Provide the (x, y) coordinate of the cell's center where the given text is located.  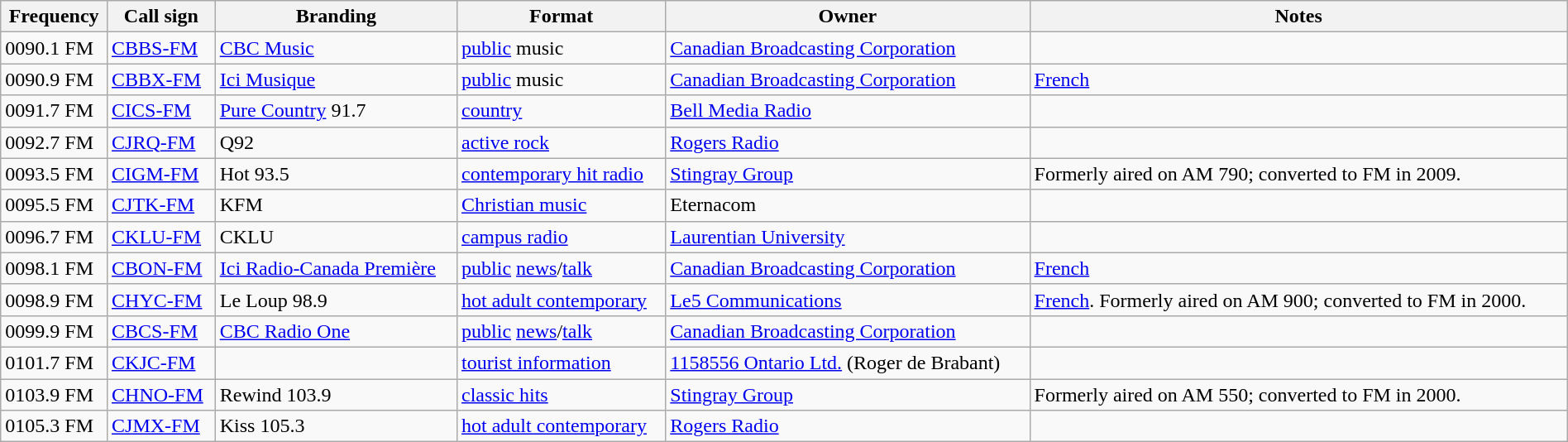
CKLU (336, 237)
active rock (562, 142)
Christian music (562, 205)
Ici Radio-Canada Première (336, 268)
0092.7 FM (55, 142)
Owner (848, 17)
0090.9 FM (55, 79)
Bell Media Radio (848, 111)
Format (562, 17)
CBBS-FM (162, 48)
campus radio (562, 237)
CKJC-FM (162, 363)
CBC Radio One (336, 331)
CJTK-FM (162, 205)
Eternacom (848, 205)
CJMX-FM (162, 426)
CHNO-FM (162, 395)
CBCS-FM (162, 331)
Hot 93.5 (336, 174)
Formerly aired on AM 790; converted to FM in 2009. (1298, 174)
CICS-FM (162, 111)
Q92 (336, 142)
Ici Musique (336, 79)
0098.9 FM (55, 300)
Rewind 103.9 (336, 395)
Branding (336, 17)
Formerly aired on AM 550; converted to FM in 2000. (1298, 395)
Kiss 105.3 (336, 426)
0096.7 FM (55, 237)
country (562, 111)
CHYC-FM (162, 300)
CBC Music (336, 48)
0105.3 FM (55, 426)
1158556 Ontario Ltd. (Roger de Brabant) (848, 363)
Le5 Communications (848, 300)
0098.1 FM (55, 268)
Notes (1298, 17)
Laurentian University (848, 237)
0099.9 FM (55, 331)
tourist information (562, 363)
Le Loup 98.9 (336, 300)
Frequency (55, 17)
contemporary hit radio (562, 174)
Call sign (162, 17)
CIGM-FM (162, 174)
French. Formerly aired on AM 900; converted to FM in 2000. (1298, 300)
0093.5 FM (55, 174)
CBBX-FM (162, 79)
0090.1 FM (55, 48)
classic hits (562, 395)
0095.5 FM (55, 205)
0101.7 FM (55, 363)
0091.7 FM (55, 111)
Pure Country 91.7 (336, 111)
CBON-FM (162, 268)
CKLU-FM (162, 237)
KFM (336, 205)
0103.9 FM (55, 395)
CJRQ-FM (162, 142)
